Detect which cell encompasses the target text, then output its [X, Y] center coordinate. 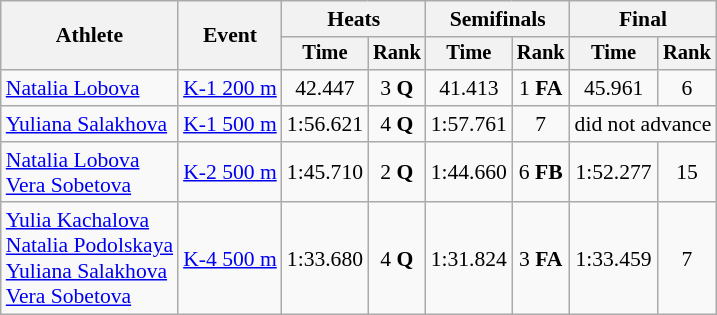
6 FB [541, 172]
Athlete [90, 36]
1:56.621 [325, 124]
Natalia Lobova [90, 88]
1:57.761 [469, 124]
Final [644, 19]
42.447 [325, 88]
45.961 [614, 88]
Yuliana Salakhova [90, 124]
Event [230, 36]
1:33.680 [325, 259]
1 FA [541, 88]
3 FA [541, 259]
1:45.710 [325, 172]
Heats [354, 19]
K-1 200 m [230, 88]
1:31.824 [469, 259]
2 Q [397, 172]
15 [688, 172]
K-2 500 m [230, 172]
1:33.459 [614, 259]
1:44.660 [469, 172]
6 [688, 88]
did not advance [644, 124]
K-1 500 m [230, 124]
Natalia LobovaVera Sobetova [90, 172]
41.413 [469, 88]
3 Q [397, 88]
K-4 500 m [230, 259]
1:52.277 [614, 172]
Yulia KachalovaNatalia PodolskayaYuliana SalakhovaVera Sobetova [90, 259]
Semifinals [498, 19]
